Return the (x, y) coordinate for the center point of the cell that contains the specified text.  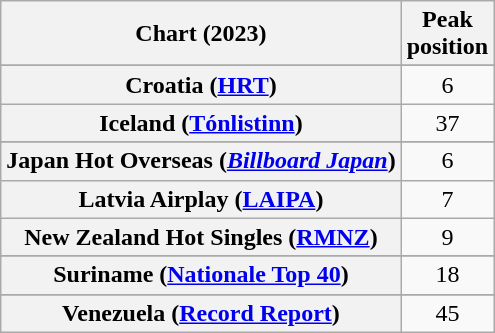
18 (447, 275)
New Zealand Hot Singles (RMNZ) (201, 237)
7 (447, 199)
Latvia Airplay (LAIPA) (201, 199)
45 (447, 313)
Croatia (HRT) (201, 85)
Iceland (Tónlistinn) (201, 123)
Suriname (Nationale Top 40) (201, 275)
9 (447, 237)
Chart (2023) (201, 34)
Japan Hot Overseas (Billboard Japan) (201, 161)
37 (447, 123)
Venezuela (Record Report) (201, 313)
Peakposition (447, 34)
